Capture the cell that displays the provided text and extract its [X, Y] central coordinate. 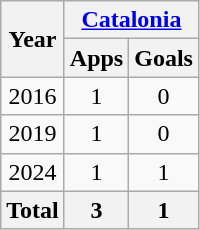
Year [33, 39]
2019 [33, 134]
2016 [33, 96]
3 [96, 210]
Goals [164, 58]
2024 [33, 172]
Total [33, 210]
Catalonia [131, 20]
Apps [96, 58]
